Return the (x, y) coordinate for the center point of the cell that contains the specified text.  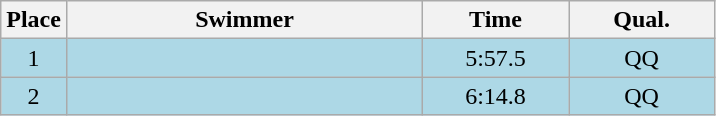
Qual. (642, 20)
Swimmer (244, 20)
Place (34, 20)
Time (496, 20)
6:14.8 (496, 96)
5:57.5 (496, 58)
2 (34, 96)
1 (34, 58)
